Return (X, Y) of the center of cell containing provided text 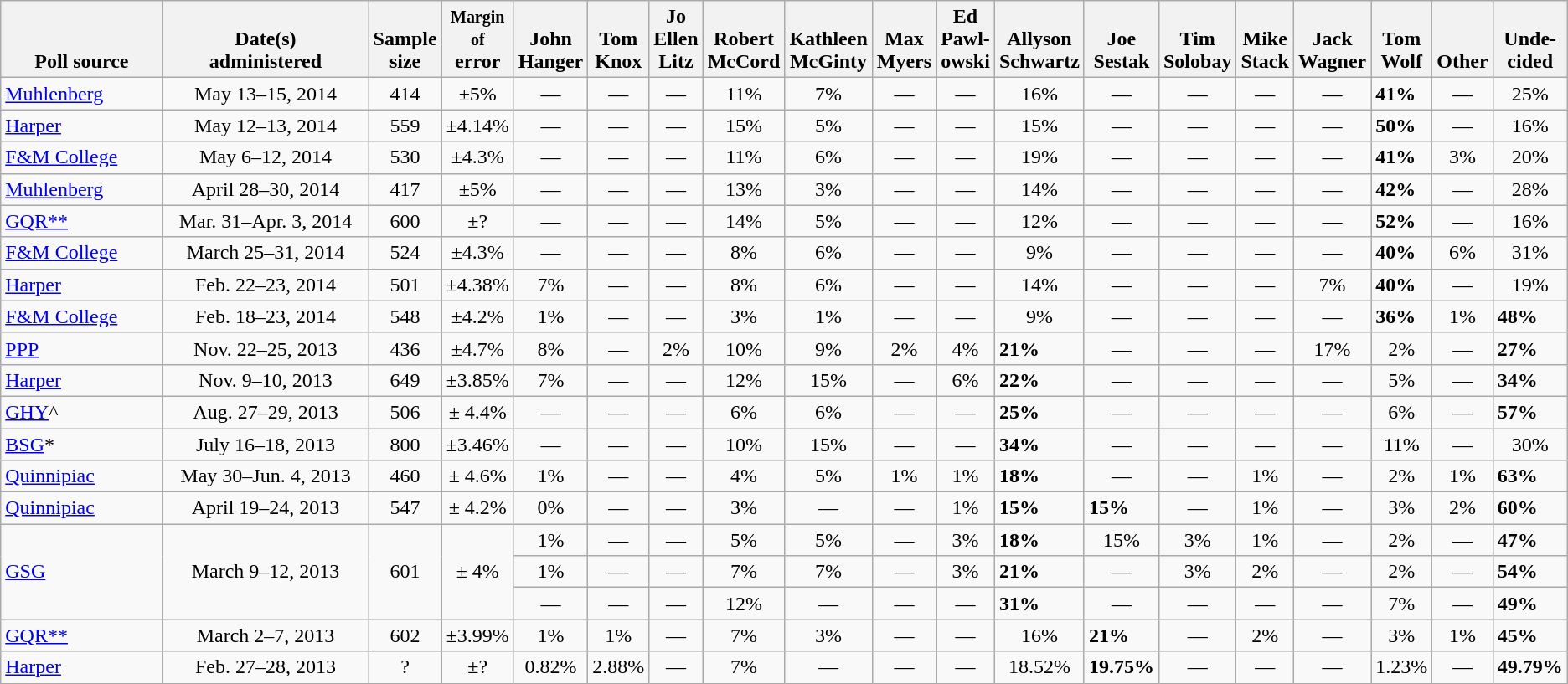
48% (1529, 316)
? (405, 667)
19.75% (1121, 667)
52% (1402, 221)
± 4% (477, 572)
27% (1529, 348)
±4.14% (477, 126)
63% (1529, 476)
AllysonSchwartz (1039, 39)
May 12–13, 2014 (266, 126)
GHY^ (82, 412)
Other (1462, 39)
649 (405, 380)
60% (1529, 508)
548 (405, 316)
JoeSestak (1121, 39)
MikeStack (1265, 39)
BSG* (82, 445)
Feb. 22–23, 2014 (266, 285)
800 (405, 445)
18.52% (1039, 667)
March 25–31, 2014 (266, 253)
501 (405, 285)
22% (1039, 380)
TomKnox (618, 39)
47% (1529, 540)
May 30–Jun. 4, 2013 (266, 476)
March 9–12, 2013 (266, 572)
±3.99% (477, 635)
Aug. 27–29, 2013 (266, 412)
45% (1529, 635)
601 (405, 572)
Nov. 22–25, 2013 (266, 348)
1.23% (1402, 667)
±4.7% (477, 348)
2.88% (618, 667)
July 16–18, 2013 (266, 445)
28% (1529, 189)
±3.46% (477, 445)
17% (1332, 348)
May 13–15, 2014 (266, 94)
GSG (82, 572)
30% (1529, 445)
559 (405, 126)
± 4.4% (477, 412)
TomWolf (1402, 39)
KathleenMcGinty (828, 39)
±3.85% (477, 380)
JohnHanger (550, 39)
April 28–30, 2014 (266, 189)
TimSolobay (1197, 39)
524 (405, 253)
Feb. 18–23, 2014 (266, 316)
0.82% (550, 667)
EdPawl-owski (966, 39)
602 (405, 635)
49.79% (1529, 667)
Nov. 9–10, 2013 (266, 380)
13% (744, 189)
±4.2% (477, 316)
± 4.2% (477, 508)
57% (1529, 412)
RobertMcCord (744, 39)
May 6–12, 2014 (266, 157)
506 (405, 412)
March 2–7, 2013 (266, 635)
36% (1402, 316)
± 4.6% (477, 476)
Date(s)administered (266, 39)
600 (405, 221)
530 (405, 157)
Samplesize (405, 39)
±4.38% (477, 285)
Margin oferror (477, 39)
0% (550, 508)
436 (405, 348)
PPP (82, 348)
54% (1529, 572)
April 19–24, 2013 (266, 508)
Feb. 27–28, 2013 (266, 667)
Mar. 31–Apr. 3, 2014 (266, 221)
414 (405, 94)
Poll source (82, 39)
JackWagner (1332, 39)
50% (1402, 126)
Unde-cided (1529, 39)
Jo EllenLitz (676, 39)
20% (1529, 157)
547 (405, 508)
417 (405, 189)
MaxMyers (904, 39)
49% (1529, 604)
42% (1402, 189)
460 (405, 476)
